Return [x, y] of the center of cell containing provided text 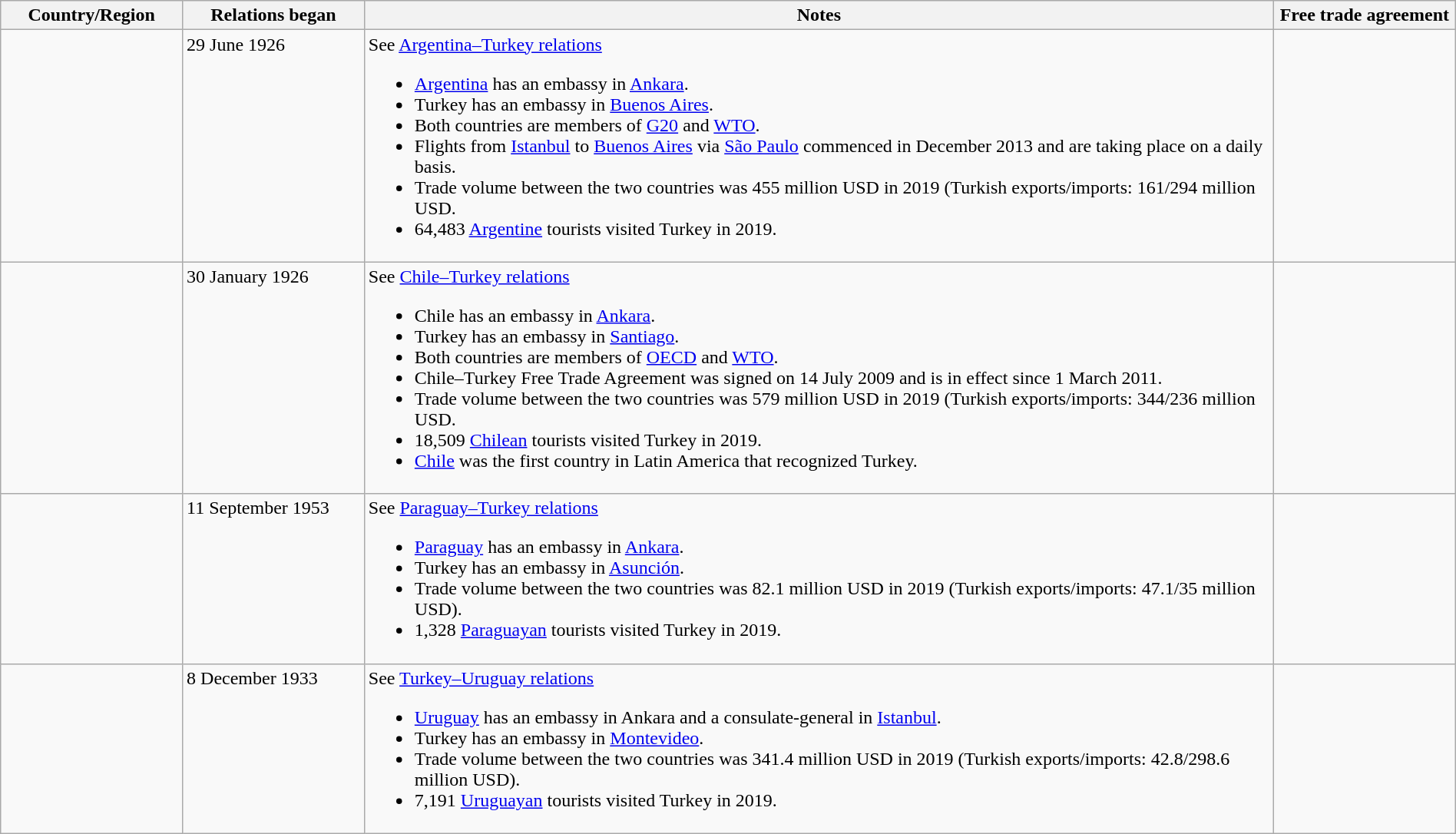
Country/Region [92, 15]
30 January 1926 [273, 378]
Relations began [273, 15]
29 June 1926 [273, 146]
Free trade agreement [1364, 15]
8 December 1933 [273, 748]
11 September 1953 [273, 579]
Notes [819, 15]
